Return the [x, y] coordinate for the center point of the cell that contains the specified text.  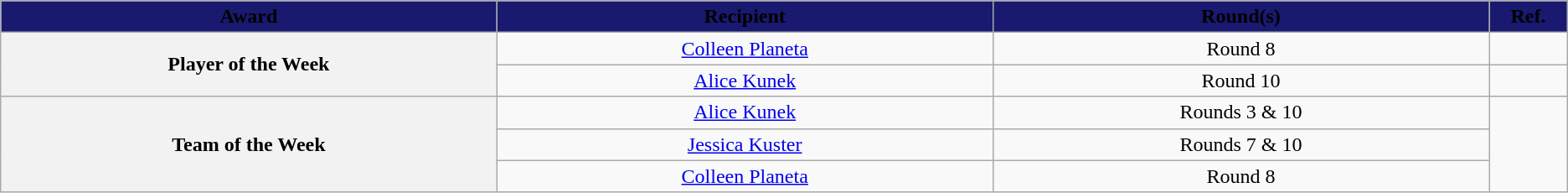
Recipient [745, 17]
Rounds 3 & 10 [1240, 112]
Round 10 [1240, 81]
Rounds 7 & 10 [1240, 144]
Jessica Kuster [745, 144]
Award [249, 17]
Round(s) [1240, 17]
Team of the Week [249, 144]
Player of the Week [249, 65]
Ref. [1529, 17]
